Scan for the cell matching the given text and deliver its (x, y) coordinate at center. 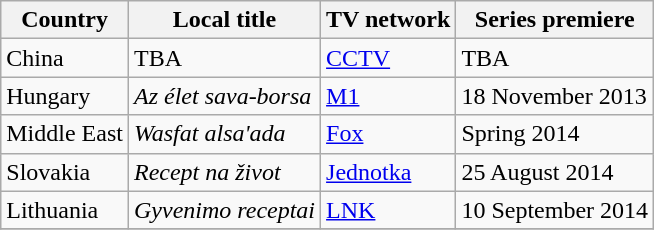
Middle East (65, 134)
Spring 2014 (555, 134)
Fox (388, 134)
Wasfat alsa'ada (224, 134)
M1 (388, 96)
18 November 2013 (555, 96)
China (65, 58)
Series premiere (555, 20)
Jednotka (388, 172)
Country (65, 20)
Slovakia (65, 172)
10 September 2014 (555, 210)
Lithuania (65, 210)
Az élet sava-borsa (224, 96)
25 August 2014 (555, 172)
CCTV (388, 58)
Recept na život (224, 172)
Hungary (65, 96)
LNK (388, 210)
TV network (388, 20)
Gyvenimo receptai (224, 210)
Local title (224, 20)
